Determine the [x, y] coordinate at the center of the cell enclosing the given text.  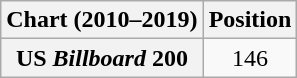
146 [250, 58]
US Billboard 200 [102, 58]
Chart (2010–2019) [102, 20]
Position [250, 20]
